Search for the cell housing the specified text and yield its (x, y) center coordinate. 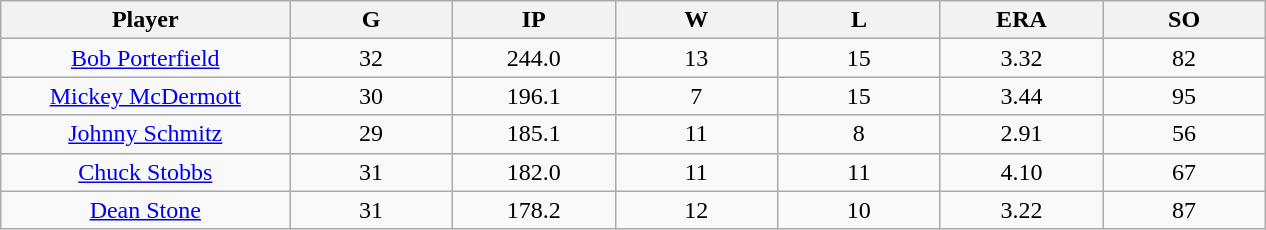
244.0 (534, 58)
13 (696, 58)
Johnny Schmitz (146, 134)
IP (534, 20)
4.10 (1022, 172)
67 (1184, 172)
56 (1184, 134)
30 (372, 96)
10 (860, 210)
3.22 (1022, 210)
95 (1184, 96)
L (860, 20)
Dean Stone (146, 210)
87 (1184, 210)
182.0 (534, 172)
Bob Porterfield (146, 58)
8 (860, 134)
29 (372, 134)
178.2 (534, 210)
196.1 (534, 96)
7 (696, 96)
3.44 (1022, 96)
2.91 (1022, 134)
32 (372, 58)
82 (1184, 58)
SO (1184, 20)
3.32 (1022, 58)
W (696, 20)
12 (696, 210)
Chuck Stobbs (146, 172)
ERA (1022, 20)
Mickey McDermott (146, 96)
Player (146, 20)
185.1 (534, 134)
G (372, 20)
